Find where the given text appears and provide that cell's center as (X, Y) coordinate. 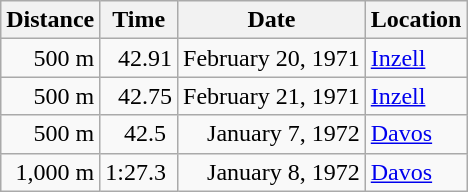
February 20, 1971 (272, 58)
1:27.3 (139, 172)
January 7, 1972 (272, 134)
42.75 (139, 96)
1,000 m (50, 172)
42.5 (139, 134)
Time (139, 20)
February 21, 1971 (272, 96)
Date (272, 20)
42.91 (139, 58)
Location (416, 20)
Distance (50, 20)
January 8, 1972 (272, 172)
